Return (X, Y) of the center of cell containing provided text 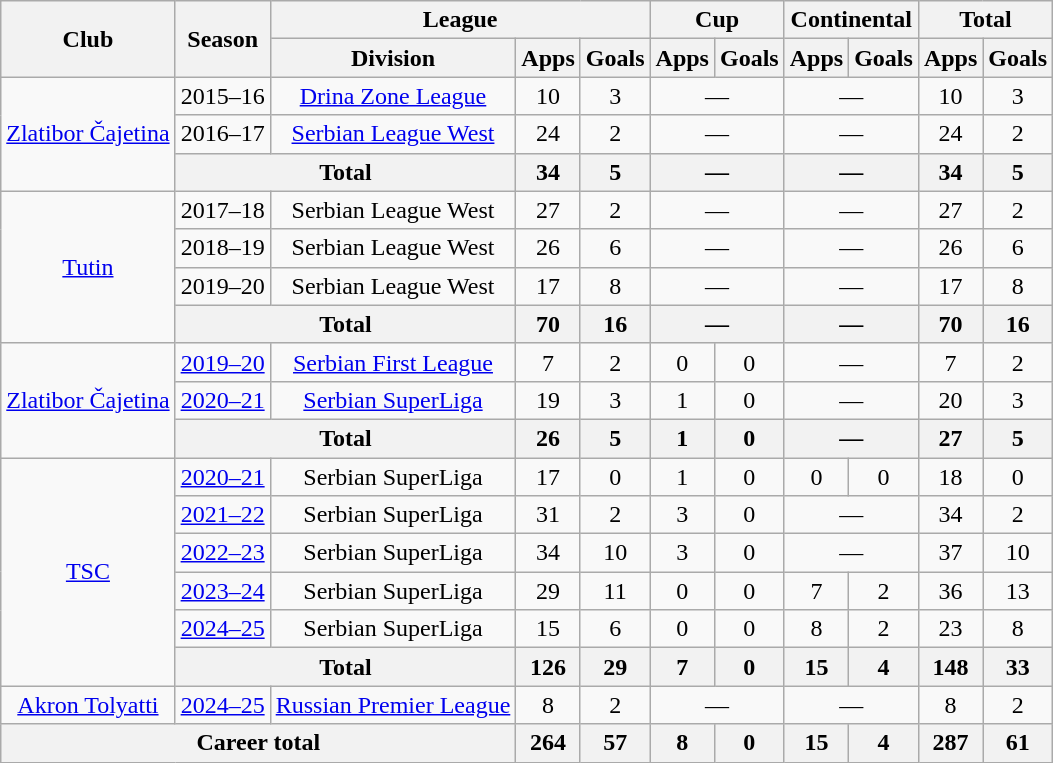
Serbian First League (393, 362)
2021–22 (222, 515)
37 (950, 553)
19 (548, 400)
2017–18 (222, 210)
TSC (88, 572)
11 (615, 591)
148 (950, 667)
57 (615, 743)
Continental (851, 20)
Career total (258, 743)
2016–17 (222, 134)
18 (950, 477)
Club (88, 39)
2018–19 (222, 248)
Cup (717, 20)
Season (222, 39)
264 (548, 743)
Drina Zone League (393, 96)
287 (950, 743)
Tutin (88, 267)
23 (950, 629)
20 (950, 400)
13 (1018, 591)
61 (1018, 743)
33 (1018, 667)
2022–23 (222, 553)
36 (950, 591)
Division (393, 58)
League (460, 20)
Russian Premier League (393, 705)
2015–16 (222, 96)
2023–24 (222, 591)
126 (548, 667)
Akron Tolyatti (88, 705)
31 (548, 515)
